Provide the (x, y) coordinate of the cell's center where the given text is located.  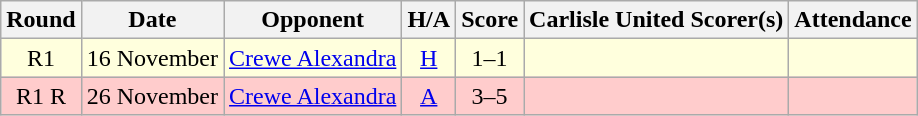
Date (152, 20)
Carlisle United Scorer(s) (656, 20)
Score (490, 20)
26 November (152, 96)
Round (41, 20)
R1 R (41, 96)
3–5 (490, 96)
H/A (429, 20)
1–1 (490, 58)
Opponent (313, 20)
H (429, 58)
Attendance (853, 20)
A (429, 96)
16 November (152, 58)
R1 (41, 58)
